Extract the [x, y] coordinate from the center of the cell holding the provided text.  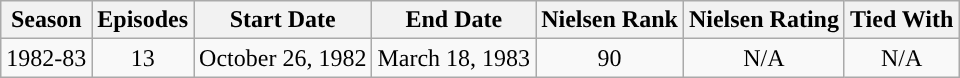
March 18, 1983 [454, 58]
Season [46, 20]
Nielsen Rank [610, 20]
90 [610, 58]
Episodes [143, 20]
1982-83 [46, 58]
Start Date [283, 20]
October 26, 1982 [283, 58]
Tied With [901, 20]
End Date [454, 20]
13 [143, 58]
Nielsen Rating [764, 20]
